Detect which cell encompasses the target text, then output its (x, y) center coordinate. 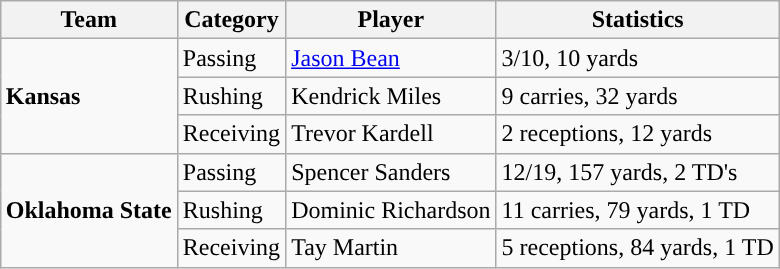
Jason Bean (391, 58)
9 carries, 32 yards (638, 96)
Tay Martin (391, 248)
Player (391, 20)
3/10, 10 yards (638, 58)
Spencer Sanders (391, 172)
11 carries, 79 yards, 1 TD (638, 210)
Statistics (638, 20)
Dominic Richardson (391, 210)
Trevor Kardell (391, 134)
Category (231, 20)
5 receptions, 84 yards, 1 TD (638, 248)
Team (88, 20)
Kansas (88, 96)
2 receptions, 12 yards (638, 134)
12/19, 157 yards, 2 TD's (638, 172)
Oklahoma State (88, 210)
Kendrick Miles (391, 96)
